Provide the (x, y) coordinate of the cell's center where the given text is located.  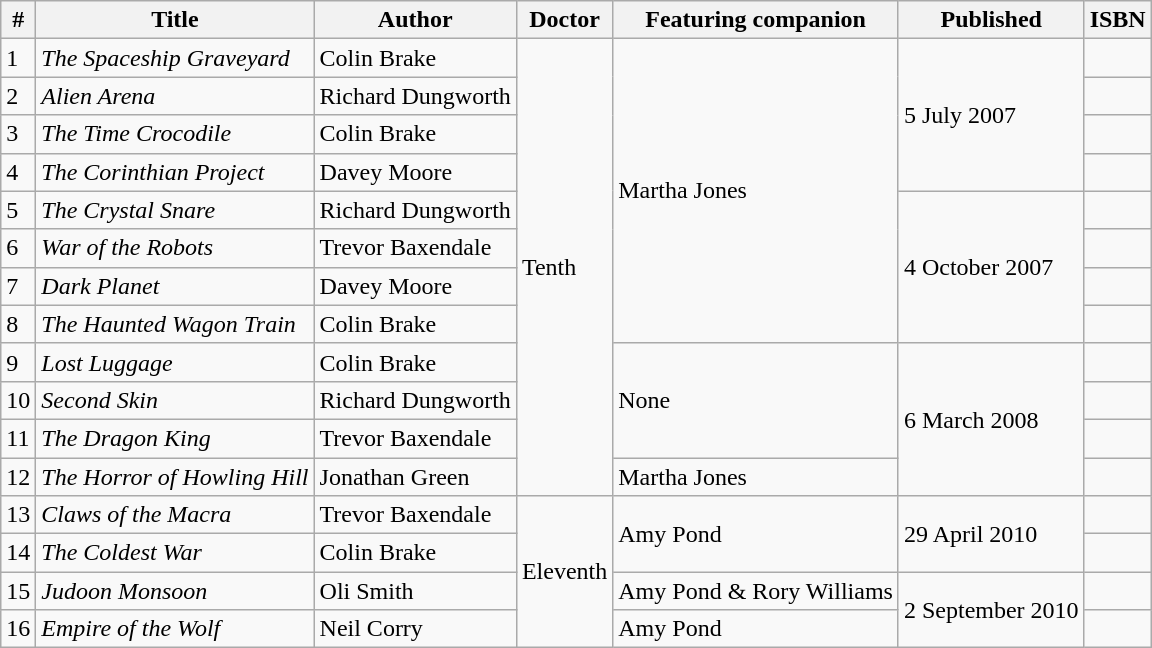
12 (18, 477)
16 (18, 629)
14 (18, 553)
Claws of the Macra (175, 515)
Doctor (564, 20)
The Coldest War (175, 553)
Oli Smith (415, 591)
9 (18, 362)
Second Skin (175, 400)
1 (18, 58)
# (18, 20)
4 (18, 172)
Tenth (564, 268)
Empire of the Wolf (175, 629)
None (756, 400)
The Spaceship Graveyard (175, 58)
2 (18, 96)
6 (18, 248)
Judoon Monsoon (175, 591)
War of the Robots (175, 248)
ISBN (1118, 20)
Alien Arena (175, 96)
The Crystal Snare (175, 210)
13 (18, 515)
The Time Crocodile (175, 134)
Author (415, 20)
3 (18, 134)
Lost Luggage (175, 362)
7 (18, 286)
2 September 2010 (991, 610)
8 (18, 324)
The Haunted Wagon Train (175, 324)
Jonathan Green (415, 477)
Amy Pond & Rory Williams (756, 591)
Title (175, 20)
15 (18, 591)
11 (18, 438)
Published (991, 20)
6 March 2008 (991, 419)
The Corinthian Project (175, 172)
5 July 2007 (991, 115)
The Dragon King (175, 438)
4 October 2007 (991, 267)
29 April 2010 (991, 534)
The Horror of Howling Hill (175, 477)
10 (18, 400)
Dark Planet (175, 286)
Featuring companion (756, 20)
Neil Corry (415, 629)
5 (18, 210)
Eleventh (564, 572)
